Capture the cell that displays the provided text and extract its [x, y] central coordinate. 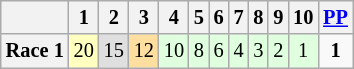
Race 1 [35, 51]
12 [144, 51]
20 [84, 51]
9 [278, 17]
PP [336, 17]
7 [239, 17]
5 [199, 17]
15 [114, 51]
